Pinpoint the cell where the given text exists, returning its (X, Y) midpoint coordinate. 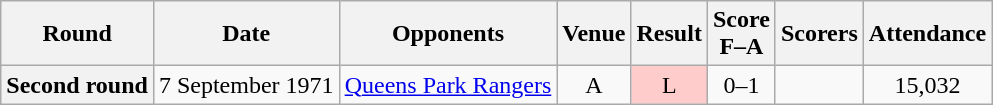
15,032 (927, 85)
L (669, 85)
7 September 1971 (246, 85)
Attendance (927, 34)
0–1 (741, 85)
Result (669, 34)
Venue (594, 34)
Queens Park Rangers (448, 85)
Round (78, 34)
ScoreF–A (741, 34)
Opponents (448, 34)
Scorers (819, 34)
Date (246, 34)
A (594, 85)
Second round (78, 85)
